Detect which cell encompasses the target text, then output its (x, y) center coordinate. 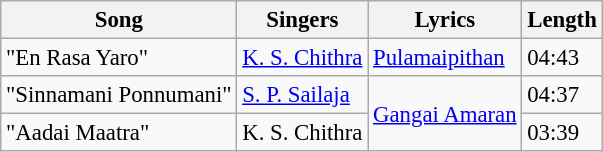
Length (562, 20)
Pulamaipithan (445, 58)
04:37 (562, 95)
"Sinnamani Ponnumani" (119, 95)
Singers (302, 20)
"Aadai Maatra" (119, 133)
Gangai Amaran (445, 114)
Lyrics (445, 20)
03:39 (562, 133)
Song (119, 20)
"En Rasa Yaro" (119, 58)
04:43 (562, 58)
S. P. Sailaja (302, 95)
